Extract the [x, y] coordinate from the center of the cell holding the provided text.  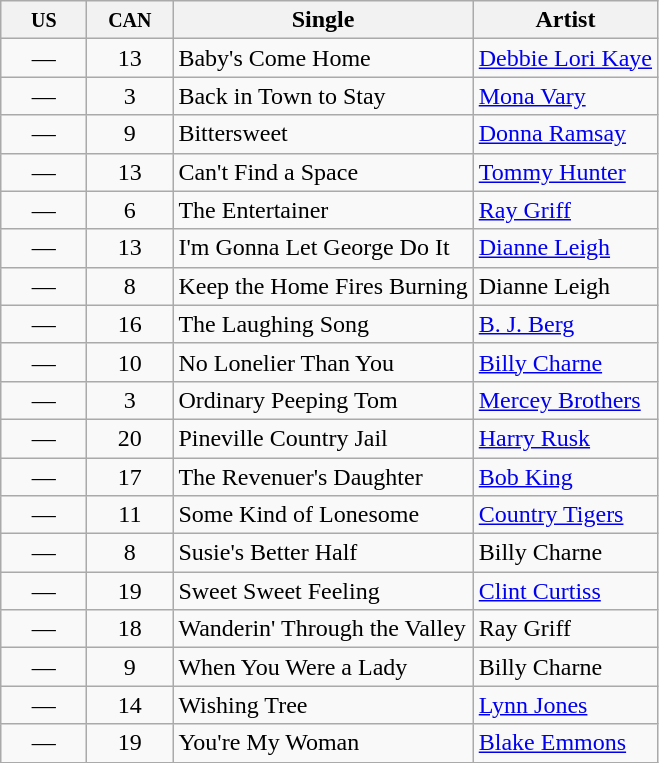
Mona Vary [565, 96]
10 [130, 362]
You're My Woman [323, 743]
Clint Curtiss [565, 591]
No Lonelier Than You [323, 362]
11 [130, 515]
Tommy Hunter [565, 172]
Donna Ramsay [565, 134]
Artist [565, 20]
Pineville Country Jail [323, 438]
Wishing Tree [323, 705]
The Revenuer's Daughter [323, 477]
Debbie Lori Kaye [565, 58]
Bob King [565, 477]
6 [130, 210]
Keep the Home Fires Burning [323, 286]
Harry Rusk [565, 438]
Can't Find a Space [323, 172]
Country Tigers [565, 515]
I'm Gonna Let George Do It [323, 248]
20 [130, 438]
17 [130, 477]
Sweet Sweet Feeling [323, 591]
Wanderin' Through the Valley [323, 629]
When You Were a Lady [323, 667]
Baby's Come Home [323, 58]
B. J. Berg [565, 324]
Susie's Better Half [323, 553]
The Entertainer [323, 210]
16 [130, 324]
Blake Emmons [565, 743]
Ordinary Peeping Tom [323, 400]
18 [130, 629]
Single [323, 20]
Back in Town to Stay [323, 96]
Some Kind of Lonesome [323, 515]
14 [130, 705]
US [44, 20]
The Laughing Song [323, 324]
Lynn Jones [565, 705]
CAN [130, 20]
Mercey Brothers [565, 400]
Bittersweet [323, 134]
